Scan for the cell matching the given text and deliver its (x, y) coordinate at center. 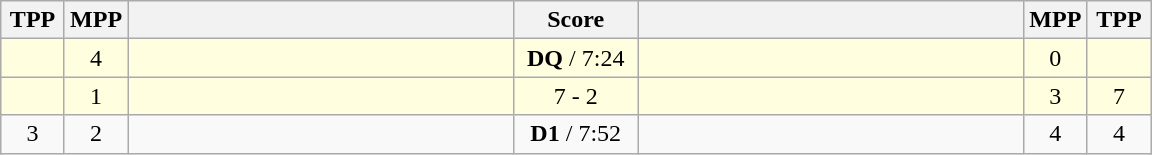
0 (1056, 58)
7 - 2 (576, 96)
2 (96, 134)
7 (1119, 96)
D1 / 7:52 (576, 134)
Score (576, 20)
1 (96, 96)
DQ / 7:24 (576, 58)
